Capture the cell that displays the provided text and extract its (x, y) central coordinate. 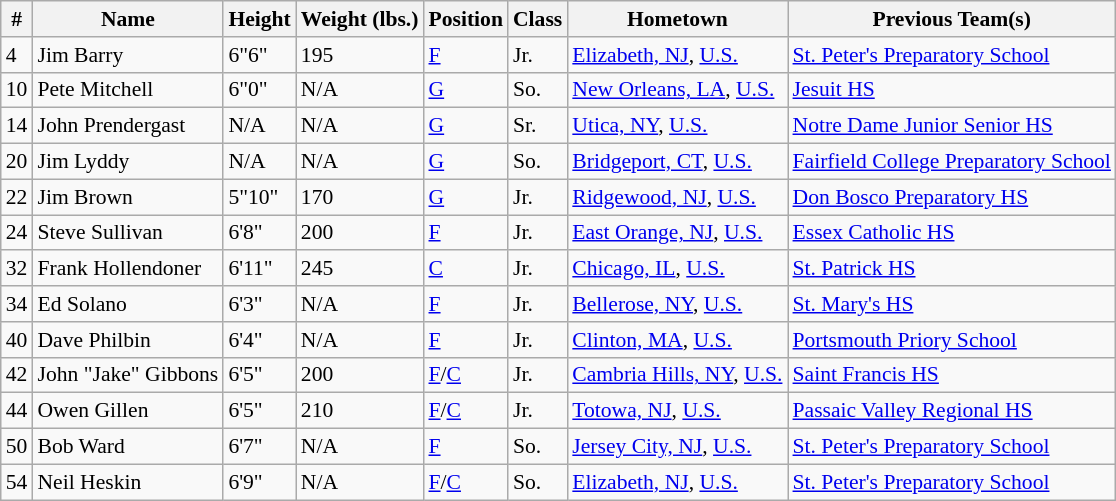
195 (360, 55)
Hometown (677, 19)
Portsmouth Priory School (952, 340)
St. Mary's HS (952, 304)
Jim Lyddy (128, 162)
Ridgewood, NJ, U.S. (677, 197)
Neil Heskin (128, 482)
Height (259, 19)
Dave Philbin (128, 340)
4 (17, 55)
Owen Gillen (128, 411)
210 (360, 411)
East Orange, NJ, U.S. (677, 233)
Don Bosco Preparatory HS (952, 197)
6'8" (259, 233)
44 (17, 411)
Saint Francis HS (952, 375)
6"6" (259, 55)
245 (360, 269)
# (17, 19)
C (465, 269)
Essex Catholic HS (952, 233)
Bob Ward (128, 447)
Weight (lbs.) (360, 19)
Class (538, 19)
6'7" (259, 447)
New Orleans, LA, U.S. (677, 90)
6"0" (259, 90)
6'3" (259, 304)
Previous Team(s) (952, 19)
Pete Mitchell (128, 90)
40 (17, 340)
Name (128, 19)
Jim Barry (128, 55)
22 (17, 197)
Jesuit HS (952, 90)
Clinton, MA, U.S. (677, 340)
Sr. (538, 126)
Bellerose, NY, U.S. (677, 304)
John Prendergast (128, 126)
6'11" (259, 269)
Position (465, 19)
24 (17, 233)
14 (17, 126)
Fairfield College Preparatory School (952, 162)
Frank Hollendoner (128, 269)
Ed Solano (128, 304)
Chicago, IL, U.S. (677, 269)
6'4" (259, 340)
34 (17, 304)
Totowa, NJ, U.S. (677, 411)
50 (17, 447)
32 (17, 269)
6'9" (259, 482)
Bridgeport, CT, U.S. (677, 162)
Steve Sullivan (128, 233)
10 (17, 90)
20 (17, 162)
Cambria Hills, NY, U.S. (677, 375)
John "Jake" Gibbons (128, 375)
Jersey City, NJ, U.S. (677, 447)
54 (17, 482)
42 (17, 375)
Notre Dame Junior Senior HS (952, 126)
170 (360, 197)
Jim Brown (128, 197)
St. Patrick HS (952, 269)
Utica, NY, U.S. (677, 126)
Passaic Valley Regional HS (952, 411)
5"10" (259, 197)
